Pinpoint the cell where the given text exists, returning its [x, y] midpoint coordinate. 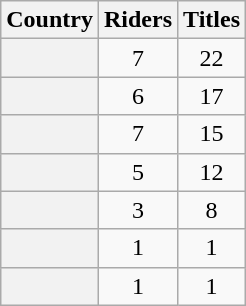
22 [212, 58]
15 [212, 134]
6 [138, 96]
Country [50, 20]
17 [212, 96]
5 [138, 172]
3 [138, 210]
8 [212, 210]
Titles [212, 20]
12 [212, 172]
Riders [138, 20]
